Determine the (X, Y) coordinate at the center of the cell enclosing the given text.  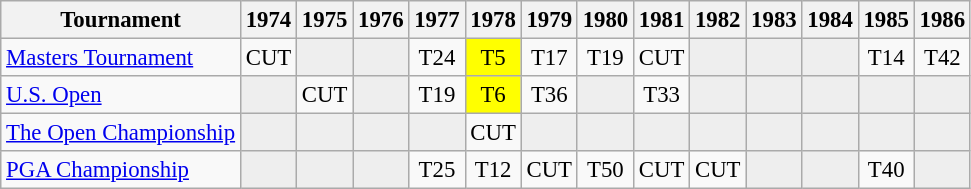
T50 (605, 170)
1979 (549, 20)
1984 (830, 20)
T5 (493, 58)
PGA Championship (121, 170)
T25 (437, 170)
T33 (661, 95)
U.S. Open (121, 95)
Tournament (121, 20)
1983 (774, 20)
Masters Tournament (121, 58)
1986 (942, 20)
T40 (886, 170)
1980 (605, 20)
T12 (493, 170)
T17 (549, 58)
T6 (493, 95)
1977 (437, 20)
1982 (718, 20)
T36 (549, 95)
1976 (381, 20)
1978 (493, 20)
T24 (437, 58)
1974 (268, 20)
1975 (325, 20)
1981 (661, 20)
The Open Championship (121, 133)
T42 (942, 58)
T14 (886, 58)
1985 (886, 20)
